For the text-containing cell, return its midpoint in (x, y) coordinate format. 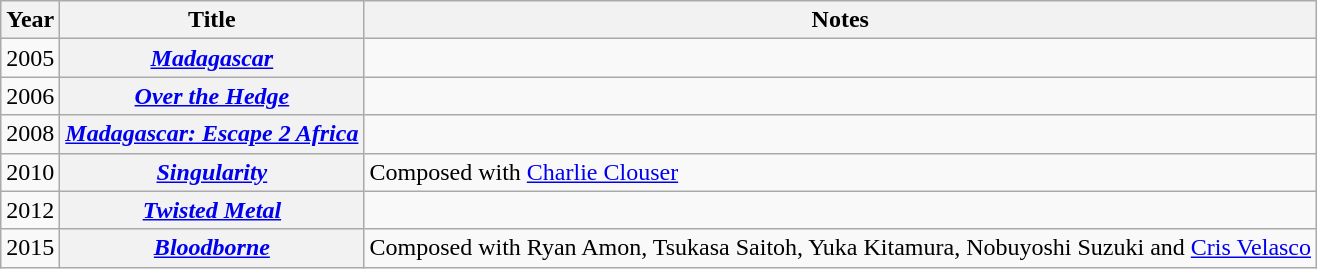
Composed with Charlie Clouser (840, 172)
2008 (30, 134)
Singularity (212, 172)
Title (212, 20)
Madagascar (212, 58)
Notes (840, 20)
Over the Hedge (212, 96)
2012 (30, 210)
Madagascar: Escape 2 Africa (212, 134)
2005 (30, 58)
2015 (30, 248)
Year (30, 20)
2010 (30, 172)
Twisted Metal (212, 210)
Bloodborne (212, 248)
2006 (30, 96)
Composed with Ryan Amon, Tsukasa Saitoh, Yuka Kitamura, Nobuyoshi Suzuki and Cris Velasco (840, 248)
